Provide the [x, y] coordinate of the cell's center where the given text is located.  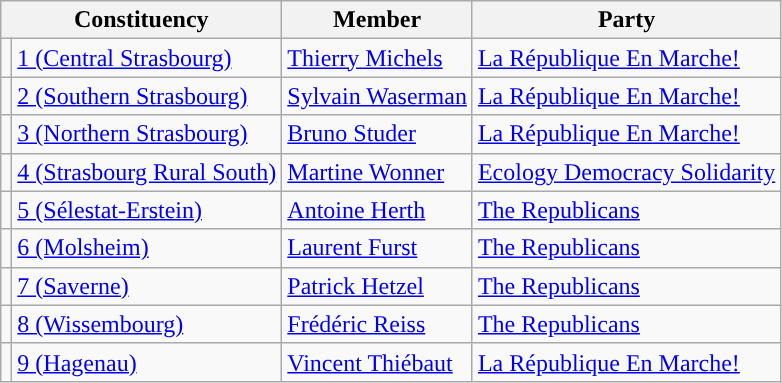
7 (Saverne) [147, 286]
4 (Strasbourg Rural South) [147, 172]
Vincent Thiébaut [378, 362]
Thierry Michels [378, 58]
1 (Central Strasbourg) [147, 58]
5 (Sélestat-Erstein) [147, 210]
Bruno Studer [378, 134]
Sylvain Waserman [378, 96]
Frédéric Reiss [378, 324]
Party [626, 20]
Antoine Herth [378, 210]
Martine Wonner [378, 172]
Member [378, 20]
2 (Southern Strasbourg) [147, 96]
Patrick Hetzel [378, 286]
8 (Wissembourg) [147, 324]
Laurent Furst [378, 248]
Ecology Democracy Solidarity [626, 172]
Constituency [142, 20]
9 (Hagenau) [147, 362]
6 (Molsheim) [147, 248]
3 (Northern Strasbourg) [147, 134]
